Return the [x, y] coordinate for the center point of the cell that contains the specified text.  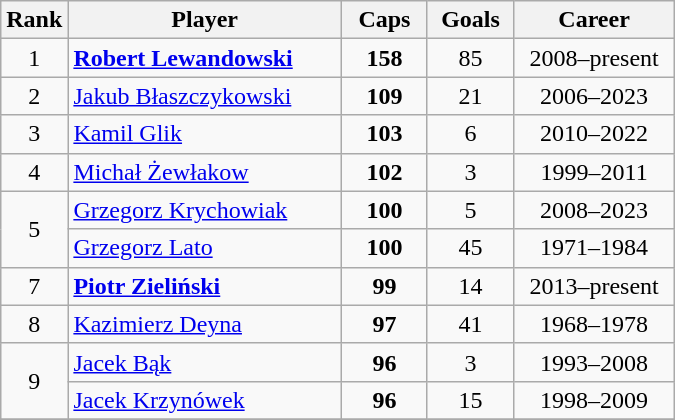
14 [470, 286]
1971–1984 [594, 248]
99 [384, 286]
Michał Żewłakow [205, 172]
97 [384, 324]
21 [470, 96]
8 [34, 324]
Kazimierz Deyna [205, 324]
1998–2009 [594, 400]
15 [470, 400]
2006–2023 [594, 96]
2010–2022 [594, 134]
Rank [34, 20]
Caps [384, 20]
6 [470, 134]
2013–present [594, 286]
Kamil Glik [205, 134]
Grzegorz Krychowiak [205, 210]
Career [594, 20]
1 [34, 58]
9 [34, 381]
Jacek Bąk [205, 362]
Jacek Krzynówek [205, 400]
45 [470, 248]
1993–2008 [594, 362]
103 [384, 134]
1968–1978 [594, 324]
4 [34, 172]
Player [205, 20]
2008–2023 [594, 210]
109 [384, 96]
Grzegorz Lato [205, 248]
7 [34, 286]
85 [470, 58]
Piotr Zieliński [205, 286]
Robert Lewandowski [205, 58]
2 [34, 96]
41 [470, 324]
2008–present [594, 58]
Jakub Błaszczykowski [205, 96]
158 [384, 58]
Goals [470, 20]
102 [384, 172]
1999–2011 [594, 172]
